For the text-containing cell, return its midpoint in (X, Y) coordinate format. 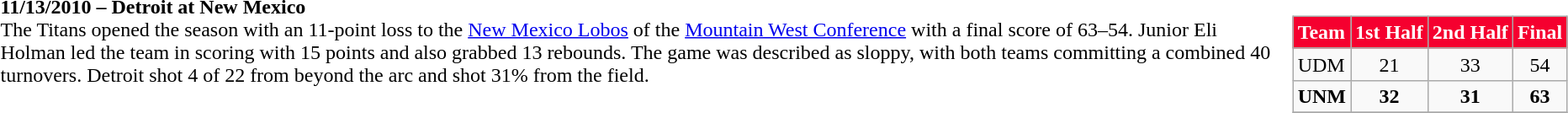
63 (1539, 96)
2nd Half (1470, 32)
54 (1539, 64)
1st Half (1390, 32)
33 (1470, 64)
Final (1539, 32)
32 (1390, 96)
UNM (1322, 96)
21 (1390, 64)
31 (1470, 96)
UDM (1322, 64)
Team (1322, 32)
